Extract the (X, Y) coordinate from the center of the cell holding the provided text.  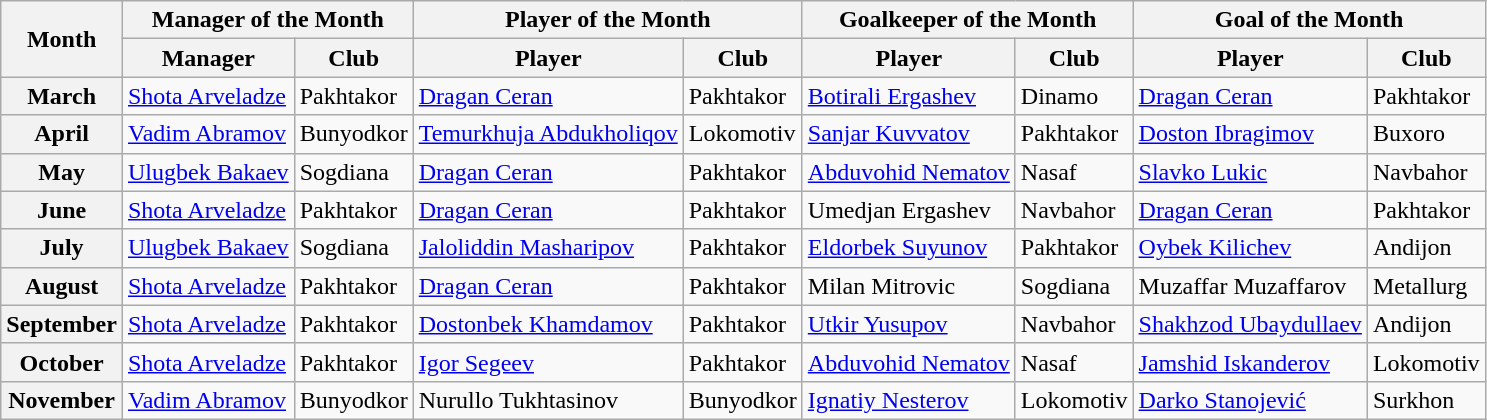
Ignatiy Nesterov (908, 400)
September (62, 324)
April (62, 134)
Jaloliddin Masharipov (548, 248)
Umedjan Ergashev (908, 210)
Oybek Kilichev (1250, 248)
Muzaffar Muzaffarov (1250, 286)
Darko Stanojević (1250, 400)
Surkhon (1426, 400)
Temurkhuja Abdukholiqov (548, 134)
Sanjar Kuvvatov (908, 134)
Metallurg (1426, 286)
Month (62, 39)
Slavko Lukic (1250, 172)
November (62, 400)
Player of the Month (608, 20)
May (62, 172)
July (62, 248)
Milan Mitrovic (908, 286)
Utkir Yusupov (908, 324)
Doston Ibragimov (1250, 134)
Manager (208, 58)
March (62, 96)
Goal of the Month (1309, 20)
Manager of the Month (268, 20)
June (62, 210)
August (62, 286)
Botirali Ergashev (908, 96)
Eldorbek Suyunov (908, 248)
Jamshid Iskanderov (1250, 362)
Buxoro (1426, 134)
Igor Segeev (548, 362)
Shakhzod Ubaydullaev (1250, 324)
Dostonbek Khamdamov (548, 324)
October (62, 362)
Goalkeeper of the Month (968, 20)
Dinamo (1074, 96)
Nurullo Tukhtasinov (548, 400)
